Locate the cell with the specified text and output its [X, Y] center coordinate. 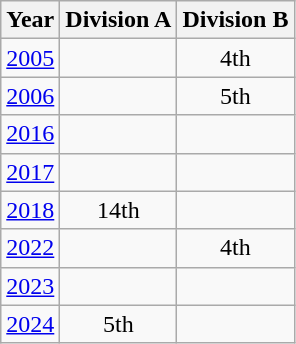
2006 [30, 96]
2016 [30, 134]
2017 [30, 172]
Division B [236, 20]
2005 [30, 58]
2018 [30, 210]
2023 [30, 286]
2024 [30, 324]
2022 [30, 248]
14th [118, 210]
Division A [118, 20]
Year [30, 20]
